Detect which cell encompasses the target text, then output its [x, y] center coordinate. 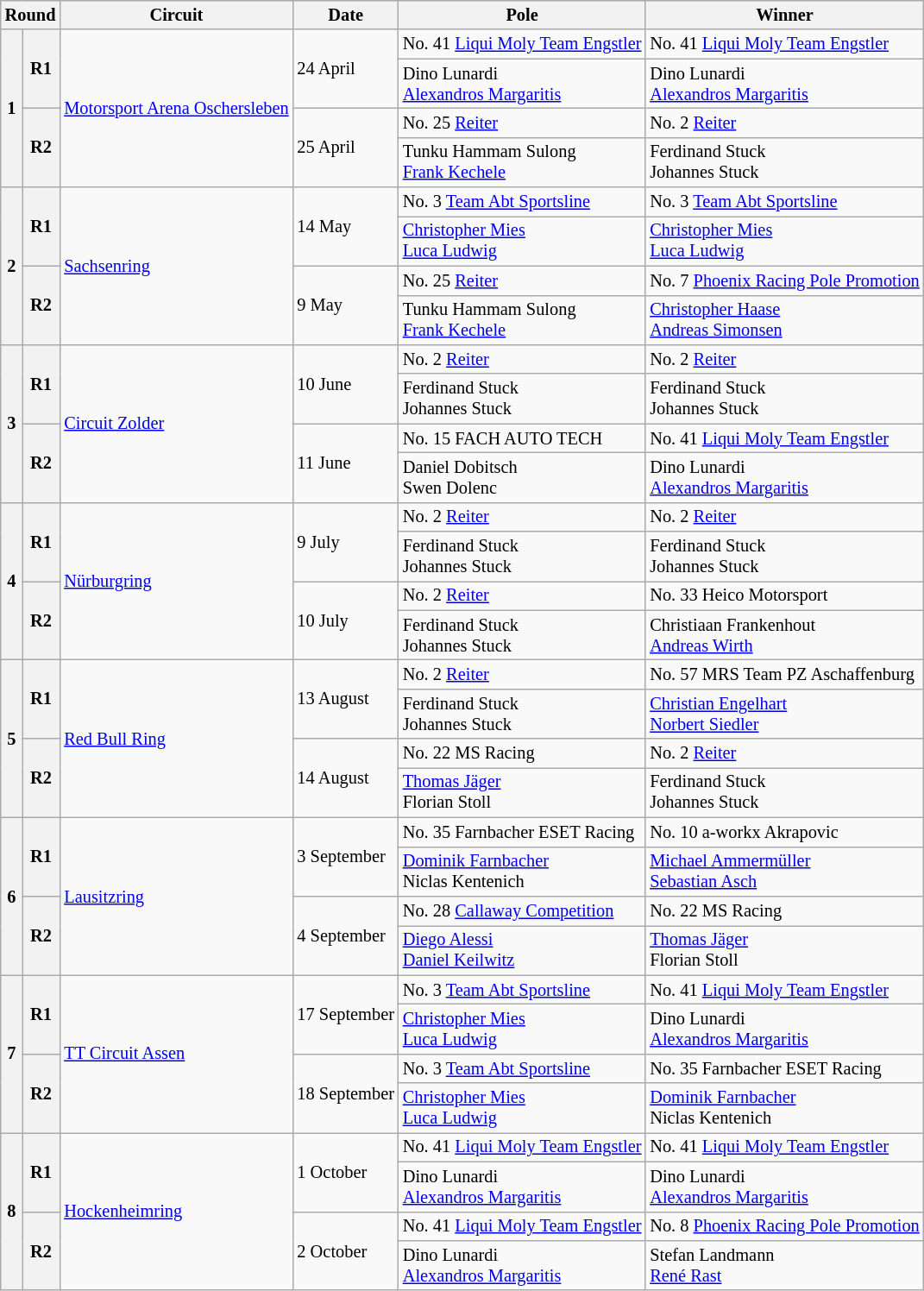
5 [12, 739]
Christopher Haase Andreas Simonsen [784, 320]
1 [12, 109]
4 [12, 582]
17 September [345, 1015]
9 July [345, 542]
14 May [345, 226]
4 September [345, 935]
10 July [345, 620]
Date [345, 15]
Round [31, 15]
Lausitzring [176, 896]
18 September [345, 1093]
No. 15 FACH AUTO TECH [522, 438]
No. 57 MRS Team PZ Aschaffenburg [784, 674]
No. 10 a-workx Akrapovic [784, 832]
Winner [784, 15]
TT Circuit Assen [176, 1055]
9 May [345, 305]
Stefan Landmann René Rast [784, 1265]
3 September [345, 856]
Pole [522, 15]
8 [12, 1212]
7 [12, 1055]
2 [12, 266]
14 August [345, 778]
Motorsport Arena Oschersleben [176, 109]
Circuit Zolder [176, 423]
Sachsenring [176, 266]
2 October [345, 1251]
Hockenheimring [176, 1212]
Christiaan Frankenhout Andreas Wirth [784, 635]
25 April [345, 147]
11 June [345, 463]
6 [12, 896]
3 [12, 423]
Red Bull Ring [176, 739]
1 October [345, 1172]
Circuit [176, 15]
Nürburgring [176, 582]
Christian Engelhart Norbert Siedler [784, 714]
Daniel Dobitsch Swen Dolenc [522, 477]
No. 7 Phoenix Racing Pole Promotion [784, 280]
10 June [345, 383]
Michael Ammermüller Sebastian Asch [784, 872]
No. 28 Callaway Competition [522, 910]
13 August [345, 699]
Diego Alessi Daniel Keilwitz [522, 950]
No. 8 Phoenix Racing Pole Promotion [784, 1226]
24 April [345, 69]
No. 33 Heico Motorsport [784, 595]
